From the cell containing the given text, extract its center point as (X, Y) coordinate. 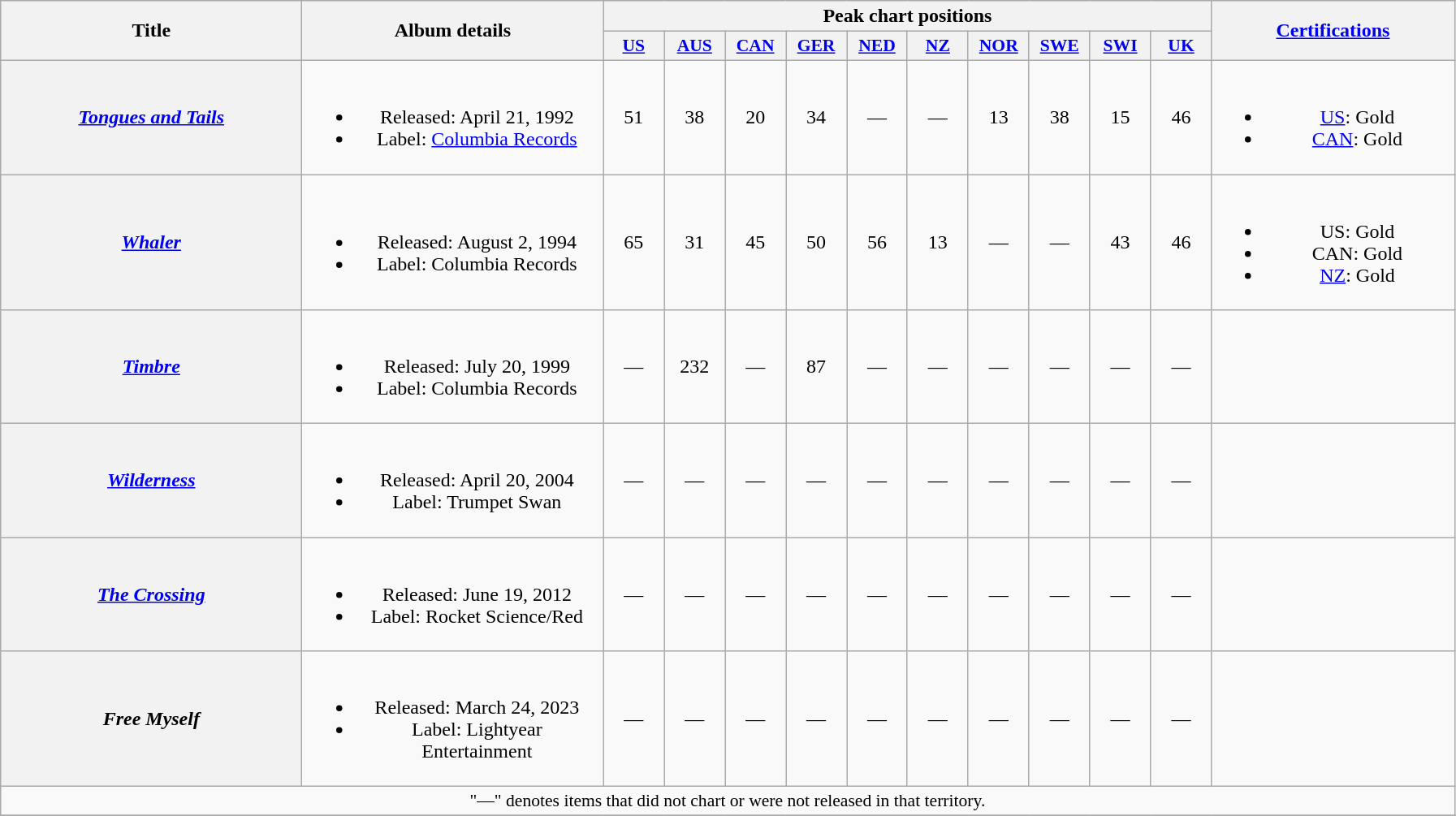
232 (695, 367)
AUS (695, 46)
The Crossing (151, 594)
SWI (1121, 46)
65 (633, 242)
NOR (999, 46)
NZ (937, 46)
"—" denotes items that did not chart or were not released in that territory. (728, 801)
Peak chart positions (908, 16)
45 (755, 242)
NED (877, 46)
CAN (755, 46)
43 (1121, 242)
Released: August 2, 1994Label: Columbia Records (453, 242)
Released: April 21, 1992Label: Columbia Records (453, 117)
US: GoldCAN: Gold (1333, 117)
UK (1181, 46)
Released: April 20, 2004Label: Trumpet Swan (453, 481)
50 (817, 242)
51 (633, 117)
87 (817, 367)
34 (817, 117)
Title (151, 31)
Timbre (151, 367)
Album details (453, 31)
US (633, 46)
Wilderness (151, 481)
SWE (1059, 46)
Free Myself (151, 719)
Released: July 20, 1999Label: Columbia Records (453, 367)
31 (695, 242)
Tongues and Tails (151, 117)
US: GoldCAN: GoldNZ: Gold (1333, 242)
15 (1121, 117)
GER (817, 46)
56 (877, 242)
Released: March 24, 2023Label: Lightyear Entertainment (453, 719)
Whaler (151, 242)
20 (755, 117)
Certifications (1333, 31)
Released: June 19, 2012Label: Rocket Science/Red (453, 594)
